For the text-containing cell, return its midpoint in [x, y] coordinate format. 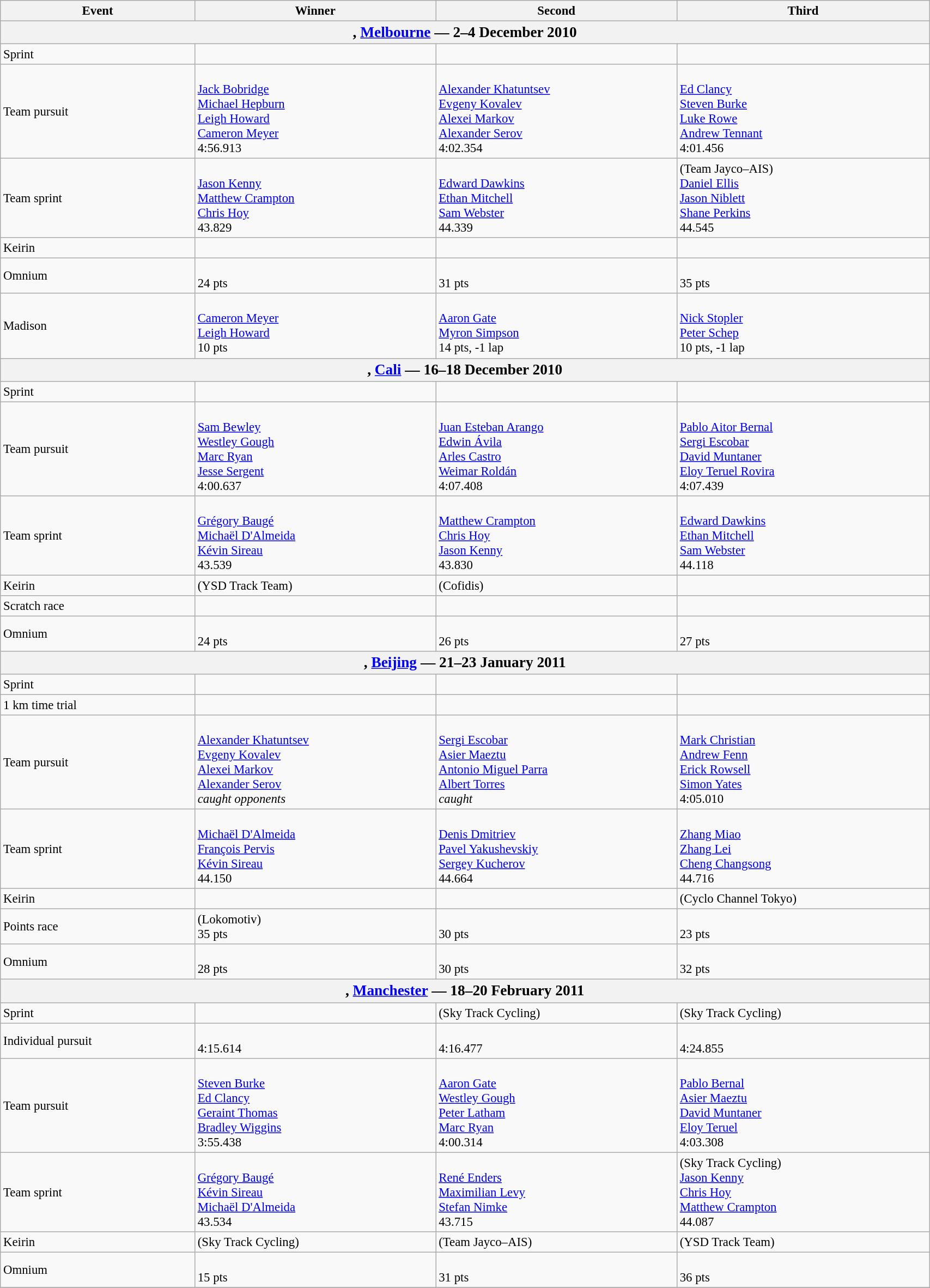
Edward DawkinsEthan MitchellSam Webster44.339 [557, 198]
Zhang MiaoZhang LeiCheng Changsong44.716 [803, 849]
32 pts [803, 962]
(Lokomotiv)35 pts [315, 927]
Jack BobridgeMichael HepburnLeigh HowardCameron Meyer4:56.913 [315, 111]
23 pts [803, 927]
Grégory BaugéMichaël D'AlmeidaKévin Sireau43.539 [315, 535]
1 km time trial [98, 705]
Madison [98, 326]
Matthew CramptonChris HoyJason Kenny43.830 [557, 535]
, Manchester — 18–20 February 2011 [465, 991]
36 pts [803, 1270]
Pablo BernalAsier MaeztuDavid MuntanerEloy Teruel4:03.308 [803, 1105]
Aaron GateMyron Simpson14 pts, -1 lap [557, 326]
, Beijing — 21–23 January 2011 [465, 663]
(Team Jayco–AIS) [557, 1242]
15 pts [315, 1270]
27 pts [803, 633]
Event [98, 11]
Sam BewleyWestley GoughMarc RyanJesse Sergent4:00.637 [315, 449]
Edward DawkinsEthan MitchellSam Webster44.118 [803, 535]
Sergi EscobarAsier MaeztuAntonio Miguel ParraAlbert Torrescaught [557, 762]
Juan Esteban ArangoEdwin ÁvilaArles CastroWeimar Roldán4:07.408 [557, 449]
Michaël D'AlmeidaFrançois PervisKévin Sireau44.150 [315, 849]
4:24.855 [803, 1041]
Denis DmitrievPavel YakushevskiySergey Kucherov44.664 [557, 849]
Alexander KhatuntsevEvgeny KovalevAlexei MarkovAlexander Serov4:02.354 [557, 111]
Cameron MeyerLeigh Howard10 pts [315, 326]
(Cofidis) [557, 585]
Nick StoplerPeter Schep10 pts, -1 lap [803, 326]
Grégory BaugéKévin SireauMichaël D'Almeida43.534 [315, 1192]
4:15.614 [315, 1041]
Alexander KhatuntsevEvgeny KovalevAlexei MarkovAlexander Serovcaught opponents [315, 762]
Ed ClancySteven BurkeLuke RoweAndrew Tennant4:01.456 [803, 111]
35 pts [803, 276]
, Cali — 16–18 December 2010 [465, 370]
Second [557, 11]
Points race [98, 927]
Steven BurkeEd ClancyGeraint ThomasBradley Wiggins3:55.438 [315, 1105]
Jason KennyMatthew CramptonChris Hoy43.829 [315, 198]
, Melbourne — 2–4 December 2010 [465, 33]
Pablo Aitor BernalSergi EscobarDavid MuntanerEloy Teruel Rovira4:07.439 [803, 449]
Mark ChristianAndrew FennErick RowsellSimon Yates4:05.010 [803, 762]
René EndersMaximilian LevyStefan Nimke43.715 [557, 1192]
(Team Jayco–AIS)Daniel EllisJason NiblettShane Perkins44.545 [803, 198]
4:16.477 [557, 1041]
Third [803, 11]
(Sky Track Cycling)Jason KennyChris HoyMatthew Crampton44.087 [803, 1192]
Individual pursuit [98, 1041]
26 pts [557, 633]
28 pts [315, 962]
(Cyclo Channel Tokyo) [803, 899]
Winner [315, 11]
Scratch race [98, 606]
Aaron GateWestley GoughPeter LathamMarc Ryan4:00.314 [557, 1105]
